Determine the (x, y) coordinate at the center of the cell enclosing the given text.  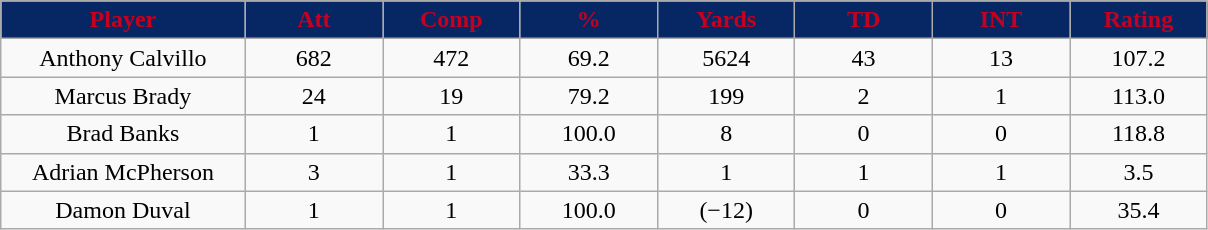
8 (726, 134)
Adrian McPherson (123, 172)
19 (452, 96)
33.3 (588, 172)
Comp (452, 20)
Damon Duval (123, 210)
79.2 (588, 96)
682 (314, 58)
Att (314, 20)
118.8 (1138, 134)
69.2 (588, 58)
Marcus Brady (123, 96)
(−12) (726, 210)
13 (1000, 58)
Rating (1138, 20)
Brad Banks (123, 134)
3.5 (1138, 172)
107.2 (1138, 58)
113.0 (1138, 96)
43 (864, 58)
24 (314, 96)
199 (726, 96)
2 (864, 96)
35.4 (1138, 210)
% (588, 20)
TD (864, 20)
INT (1000, 20)
Yards (726, 20)
472 (452, 58)
3 (314, 172)
5624 (726, 58)
Player (123, 20)
Anthony Calvillo (123, 58)
